From the cell containing the given text, extract its center point as [X, Y] coordinate. 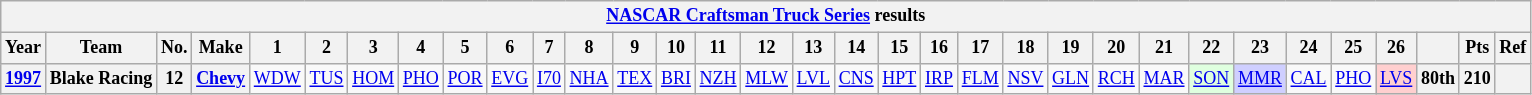
RCH [1116, 78]
Ref [1513, 48]
1 [277, 48]
CAL [1308, 78]
19 [1071, 48]
26 [1396, 48]
I70 [550, 78]
NSV [1026, 78]
GLN [1071, 78]
9 [635, 48]
13 [813, 48]
8 [589, 48]
NHA [589, 78]
HOM [374, 78]
10 [676, 48]
MMR [1260, 78]
Make [221, 48]
210 [1477, 78]
14 [856, 48]
Blake Racing [100, 78]
NZH [718, 78]
POR [465, 78]
17 [980, 48]
6 [510, 48]
FLM [980, 78]
IRP [940, 78]
LVL [813, 78]
15 [900, 48]
MLW [766, 78]
18 [1026, 48]
21 [1164, 48]
NASCAR Craftsman Truck Series results [766, 16]
MAR [1164, 78]
HPT [900, 78]
LVS [1396, 78]
23 [1260, 48]
16 [940, 48]
Pts [1477, 48]
24 [1308, 48]
EVG [510, 78]
1997 [24, 78]
3 [374, 48]
80th [1438, 78]
2 [326, 48]
BRI [676, 78]
20 [1116, 48]
22 [1212, 48]
TEX [635, 78]
5 [465, 48]
No. [174, 48]
25 [1354, 48]
WDW [277, 78]
Year [24, 48]
7 [550, 48]
SON [1212, 78]
CNS [856, 78]
Team [100, 48]
Chevy [221, 78]
4 [422, 48]
11 [718, 48]
TUS [326, 78]
